Return the (x, y) coordinate for the center point of the cell that contains the specified text.  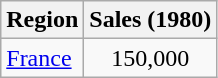
Region (42, 20)
150,000 (150, 58)
Sales (1980) (150, 20)
France (42, 58)
